From the cell containing the given text, extract its center point as [X, Y] coordinate. 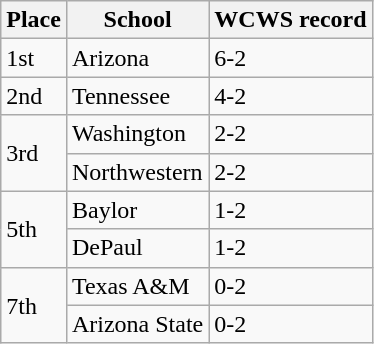
Tennessee [137, 96]
1st [34, 58]
Arizona [137, 58]
Texas A&M [137, 286]
5th [34, 229]
Arizona State [137, 324]
2nd [34, 96]
4-2 [290, 96]
Baylor [137, 210]
DePaul [137, 248]
7th [34, 305]
6-2 [290, 58]
WCWS record [290, 20]
3rd [34, 153]
Washington [137, 134]
Northwestern [137, 172]
School [137, 20]
Place [34, 20]
